Output the [x, y] coordinate of the center of the cell containing the given text.  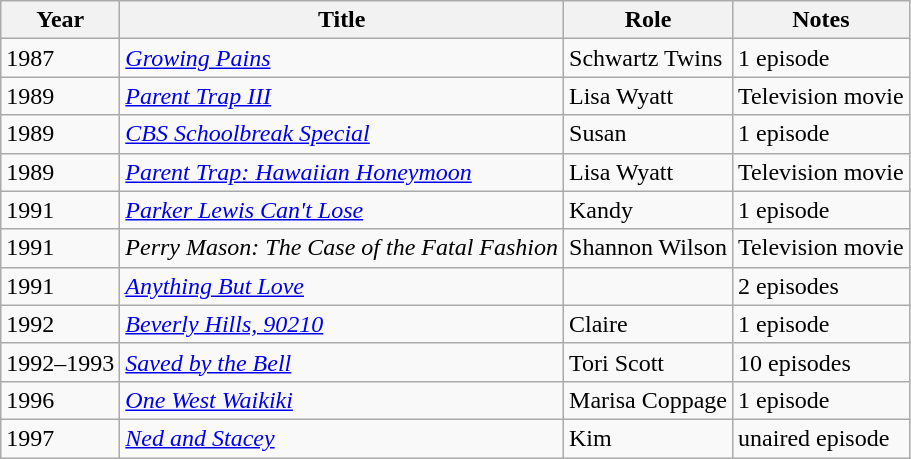
One West Waikiki [342, 400]
1996 [60, 400]
Anything But Love [342, 286]
Marisa Coppage [648, 400]
Growing Pains [342, 58]
1992 [60, 324]
10 episodes [822, 362]
unaired episode [822, 438]
Tori Scott [648, 362]
Kim [648, 438]
1987 [60, 58]
Saved by the Bell [342, 362]
Year [60, 20]
Role [648, 20]
Parent Trap III [342, 96]
Perry Mason: The Case of the Fatal Fashion [342, 248]
Parent Trap: Hawaiian Honeymoon [342, 172]
Beverly Hills, 90210 [342, 324]
1992–1993 [60, 362]
1997 [60, 438]
Title [342, 20]
2 episodes [822, 286]
Parker Lewis Can't Lose [342, 210]
Schwartz Twins [648, 58]
Susan [648, 134]
CBS Schoolbreak Special [342, 134]
Kandy [648, 210]
Shannon Wilson [648, 248]
Claire [648, 324]
Notes [822, 20]
Ned and Stacey [342, 438]
